Identify which cell holds the provided text, then report its (X, Y) central coordinate. 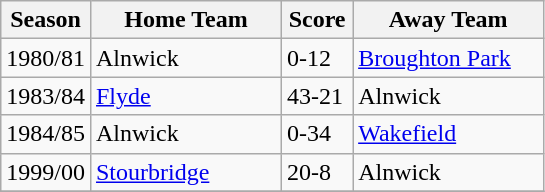
0-12 (318, 58)
Stourbridge (186, 172)
Season (46, 20)
Home Team (186, 20)
Broughton Park (448, 58)
Wakefield (448, 134)
0-34 (318, 134)
1980/81 (46, 58)
43-21 (318, 96)
Away Team (448, 20)
1984/85 (46, 134)
1983/84 (46, 96)
1999/00 (46, 172)
Flyde (186, 96)
Score (318, 20)
20-8 (318, 172)
